For the text-containing cell, return its midpoint in (X, Y) coordinate format. 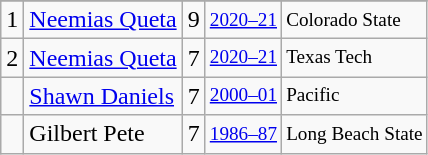
Pacific (355, 96)
Shawn Daniels (103, 96)
2000–01 (243, 96)
Gilbert Pete (103, 134)
1 (12, 20)
2 (12, 58)
Texas Tech (355, 58)
1986–87 (243, 134)
Long Beach State (355, 134)
9 (194, 20)
Colorado State (355, 20)
